Pinpoint the cell where the given text exists, returning its [x, y] midpoint coordinate. 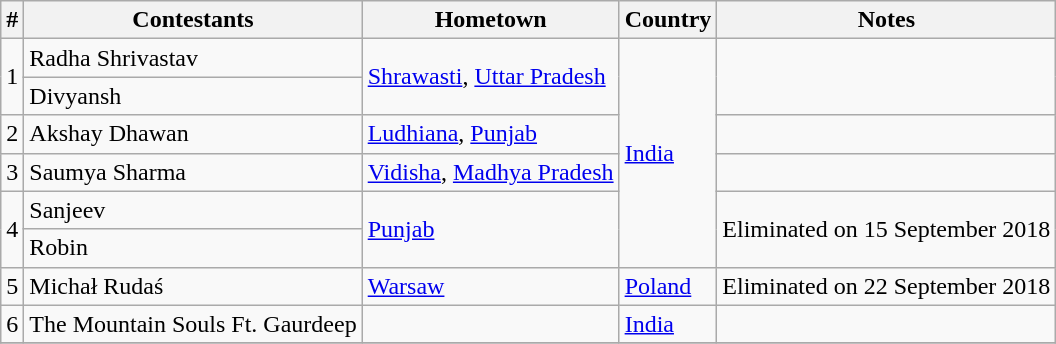
4 [12, 229]
Divyansh [193, 96]
Michał Rudaś [193, 286]
Sanjeev [193, 210]
Punjab [490, 229]
1 [12, 77]
Notes [886, 20]
Akshay Dhawan [193, 134]
Contestants [193, 20]
Radha Shrivastav [193, 58]
Eliminated on 22 September 2018 [886, 286]
2 [12, 134]
Country [668, 20]
Vidisha, Madhya Pradesh [490, 172]
Poland [668, 286]
Robin [193, 248]
Shrawasti, Uttar Pradesh [490, 77]
5 [12, 286]
Warsaw [490, 286]
Eliminated on 15 September 2018 [886, 229]
6 [12, 324]
3 [12, 172]
# [12, 20]
Saumya Sharma [193, 172]
Hometown [490, 20]
Ludhiana, Punjab [490, 134]
The Mountain Souls Ft. Gaurdeep [193, 324]
